Locate the cell with the specified text and output its [X, Y] center coordinate. 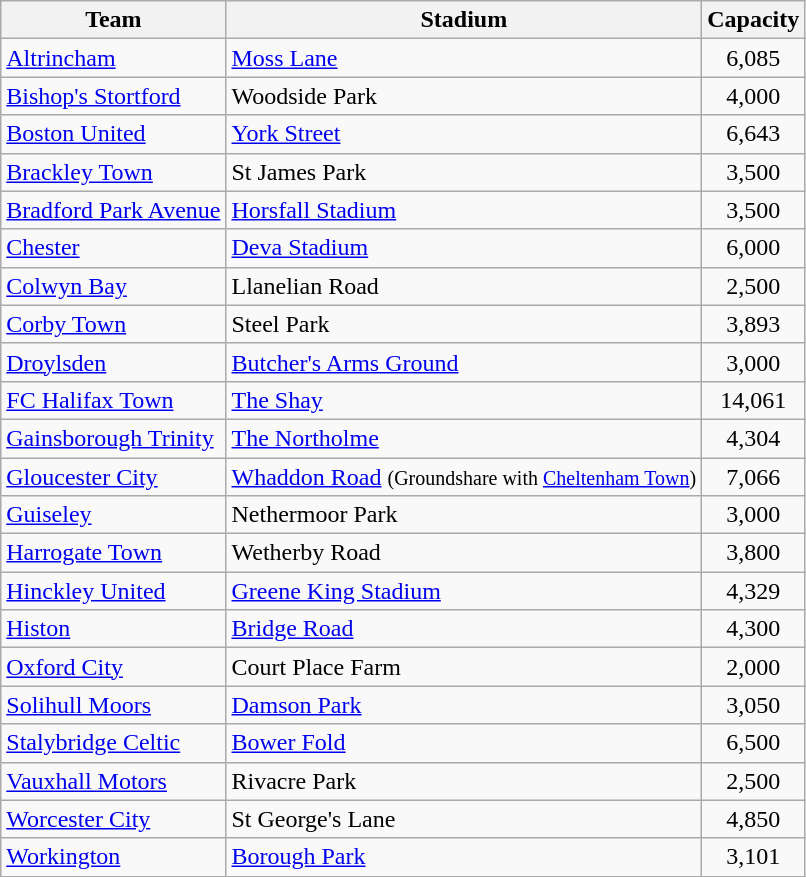
3,893 [754, 324]
Greene King Stadium [464, 591]
Damson Park [464, 705]
Moss Lane [464, 58]
Bridge Road [464, 629]
Capacity [754, 20]
4,300 [754, 629]
The Northolme [464, 438]
Vauxhall Motors [114, 781]
Hinckley United [114, 591]
4,850 [754, 819]
Harrogate Town [114, 553]
Team [114, 20]
Rivacre Park [464, 781]
3,101 [754, 857]
Altrincham [114, 58]
Butcher's Arms Ground [464, 362]
Boston United [114, 134]
6,643 [754, 134]
York Street [464, 134]
Whaddon Road (Groundshare with Cheltenham Town) [464, 477]
Bishop's Stortford [114, 96]
St George's Lane [464, 819]
Chester [114, 248]
2,000 [754, 667]
Horsfall Stadium [464, 210]
Solihull Moors [114, 705]
6,500 [754, 743]
Steel Park [464, 324]
Borough Park [464, 857]
Court Place Farm [464, 667]
Gainsborough Trinity [114, 438]
Oxford City [114, 667]
3,050 [754, 705]
14,061 [754, 400]
3,800 [754, 553]
Corby Town [114, 324]
Stadium [464, 20]
Bower Fold [464, 743]
Bradford Park Avenue [114, 210]
Llanelian Road [464, 286]
4,000 [754, 96]
6,000 [754, 248]
FC Halifax Town [114, 400]
4,329 [754, 591]
7,066 [754, 477]
Colwyn Bay [114, 286]
Histon [114, 629]
Deva Stadium [464, 248]
Guiseley [114, 515]
Wetherby Road [464, 553]
Workington [114, 857]
Droylsden [114, 362]
Gloucester City [114, 477]
Stalybridge Celtic [114, 743]
St James Park [464, 172]
Brackley Town [114, 172]
4,304 [754, 438]
Nethermoor Park [464, 515]
The Shay [464, 400]
6,085 [754, 58]
Worcester City [114, 819]
Woodside Park [464, 96]
